Identify which cell holds the provided text, then report its [x, y] central coordinate. 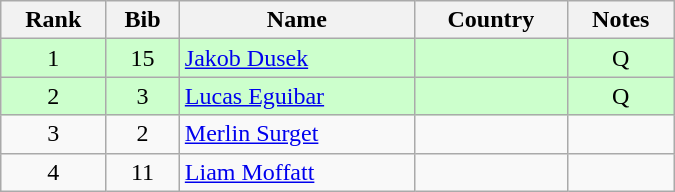
4 [54, 172]
Rank [54, 20]
Name [296, 20]
Country [490, 20]
1 [54, 58]
Merlin Surget [296, 134]
15 [143, 58]
Liam Moffatt [296, 172]
11 [143, 172]
Jakob Dusek [296, 58]
Lucas Eguibar [296, 96]
Notes [620, 20]
Bib [143, 20]
